Pinpoint the cell where the given text exists, returning its (x, y) midpoint coordinate. 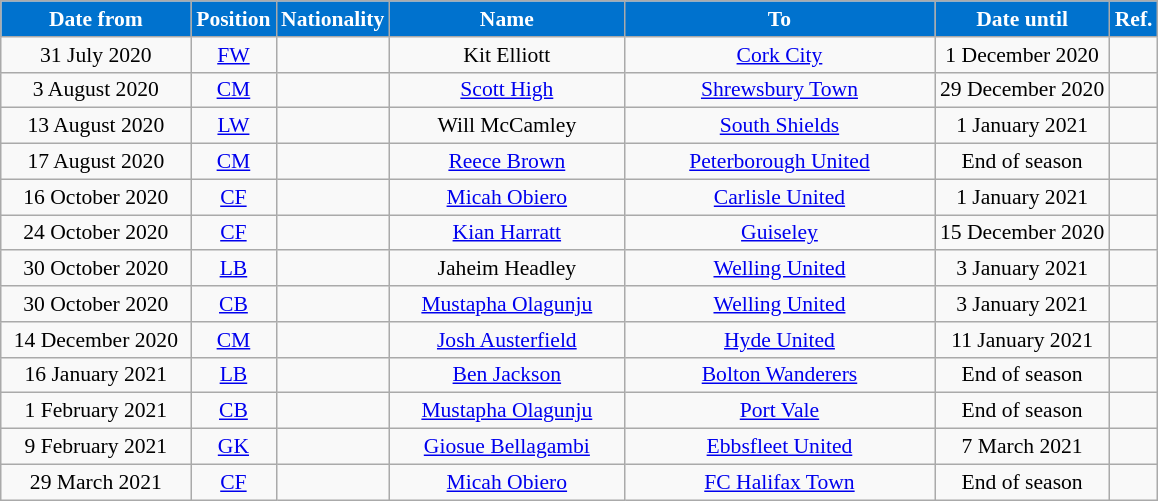
Bolton Wanderers (779, 375)
Name (506, 19)
FW (234, 55)
7 March 2021 (1022, 447)
Peterborough United (779, 162)
17 August 2020 (96, 162)
1 December 2020 (1022, 55)
Guiseley (779, 233)
Date from (96, 19)
Carlisle United (779, 197)
Ebbsfleet United (779, 447)
Scott High (506, 90)
Kit Elliott (506, 55)
Date until (1022, 19)
16 January 2021 (96, 375)
FC Halifax Town (779, 482)
Nationality (332, 19)
Shrewsbury Town (779, 90)
Kian Harratt (506, 233)
Hyde United (779, 340)
14 December 2020 (96, 340)
16 October 2020 (96, 197)
9 February 2021 (96, 447)
1 February 2021 (96, 411)
15 December 2020 (1022, 233)
11 January 2021 (1022, 340)
Port Vale (779, 411)
13 August 2020 (96, 126)
24 October 2020 (96, 233)
31 July 2020 (96, 55)
Will McCamley (506, 126)
South Shields (779, 126)
Cork City (779, 55)
Reece Brown (506, 162)
Josh Austerfield (506, 340)
Ben Jackson (506, 375)
29 December 2020 (1022, 90)
LW (234, 126)
Jaheim Headley (506, 269)
29 March 2021 (96, 482)
GK (234, 447)
To (779, 19)
Ref. (1134, 19)
3 August 2020 (96, 90)
Giosue Bellagambi (506, 447)
Position (234, 19)
